Locate the cell with the specified text and output its (x, y) center coordinate. 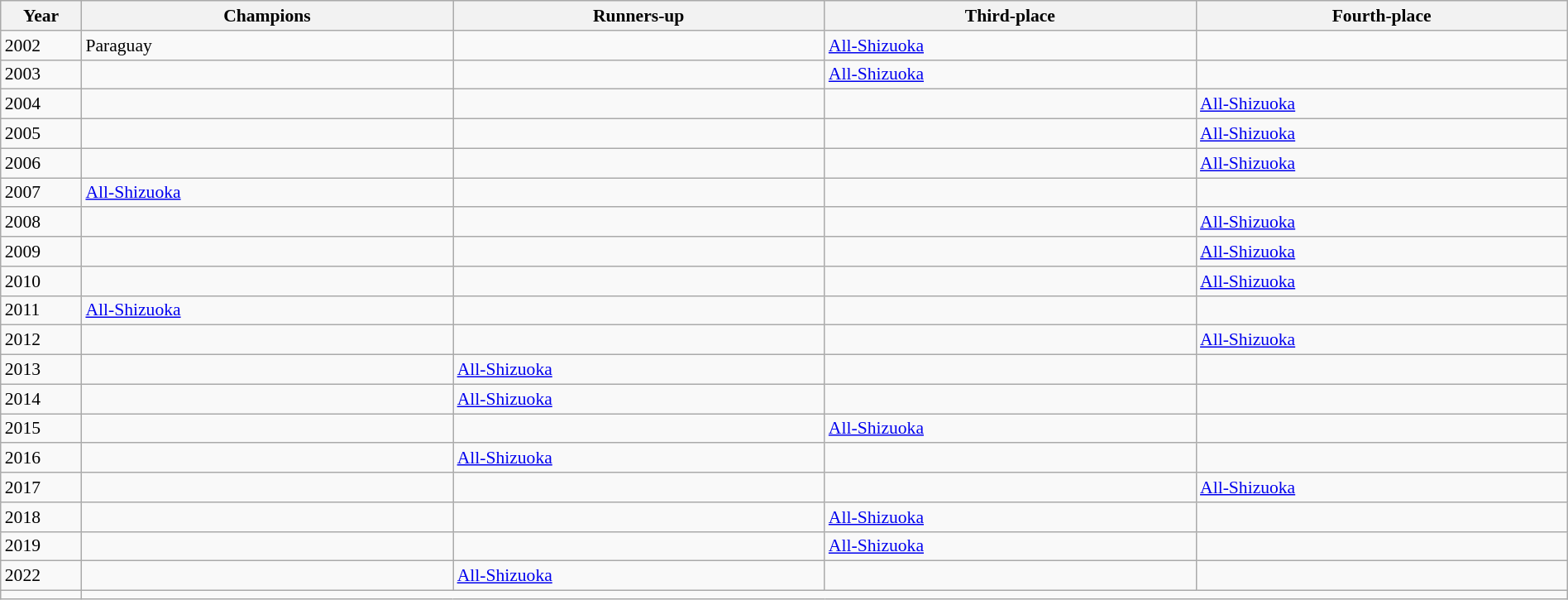
Runners-up (638, 16)
2012 (41, 340)
2004 (41, 104)
Third-place (1011, 16)
2022 (41, 576)
2016 (41, 458)
2014 (41, 399)
2018 (41, 517)
2013 (41, 370)
Champions (266, 16)
2006 (41, 163)
2003 (41, 74)
2007 (41, 193)
2002 (41, 46)
2010 (41, 281)
2011 (41, 310)
2017 (41, 487)
2019 (41, 546)
Fourth-place (1381, 16)
Year (41, 16)
2005 (41, 134)
2015 (41, 429)
Paraguay (266, 46)
2008 (41, 223)
2009 (41, 252)
